Search for the cell housing the specified text and yield its [X, Y] center coordinate. 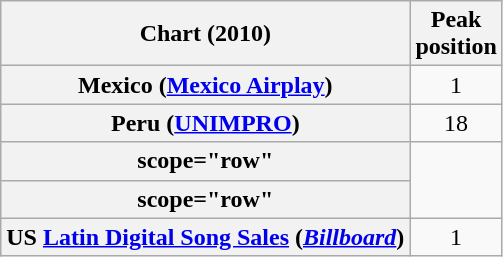
Peakposition [456, 34]
Mexico (Mexico Airplay) [206, 85]
US Latin Digital Song Sales (Billboard) [206, 237]
18 [456, 123]
Peru (UNIMPRO) [206, 123]
Chart (2010) [206, 34]
